Determine the (x, y) coordinate at the center of the cell enclosing the given text.  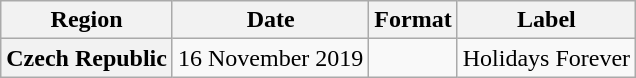
Label (546, 20)
Czech Republic (87, 58)
Region (87, 20)
Holidays Forever (546, 58)
Date (270, 20)
Format (413, 20)
16 November 2019 (270, 58)
